Search for the cell housing the specified text and yield its [X, Y] center coordinate. 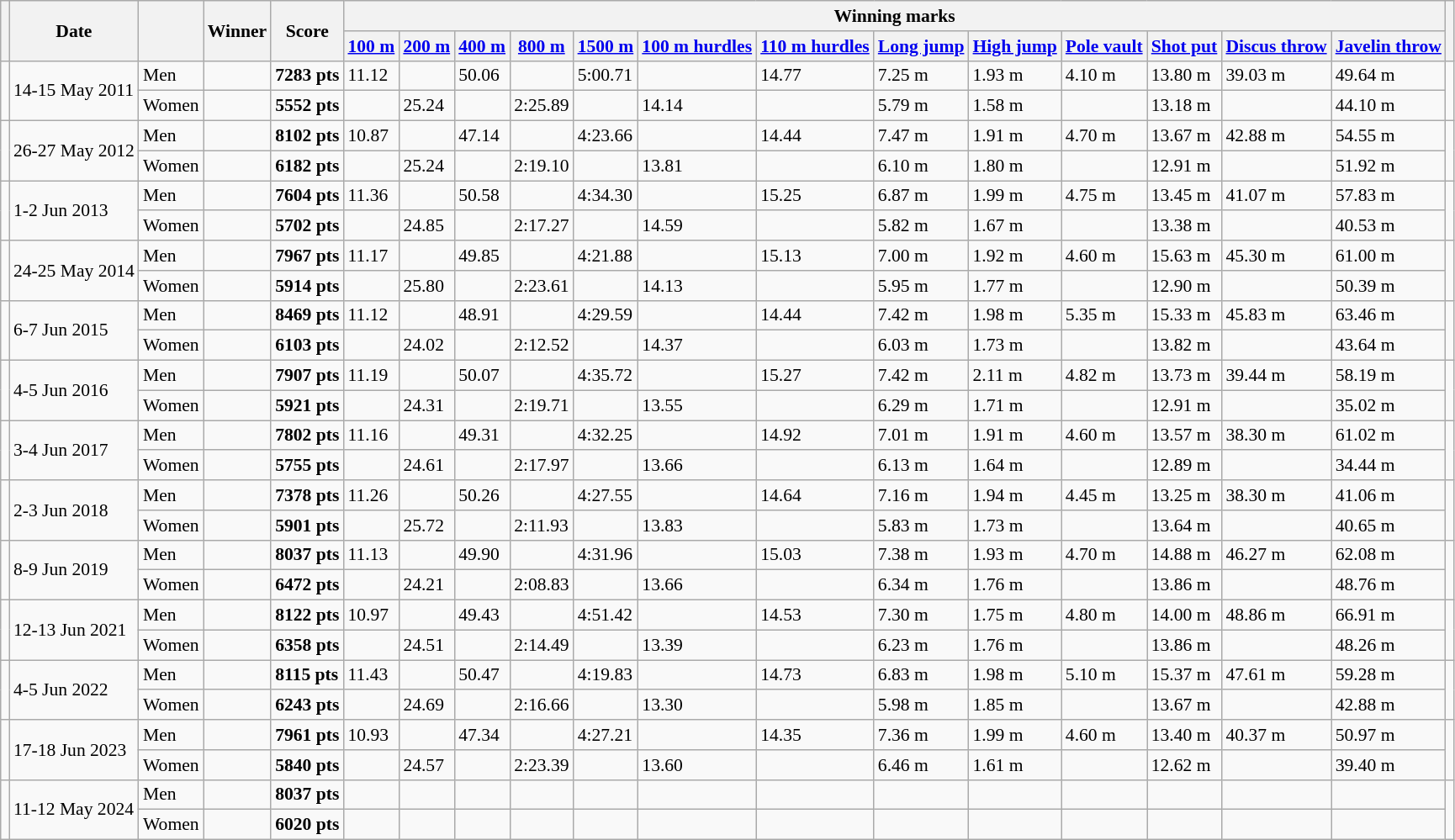
11.19 [371, 376]
50.26 [482, 495]
7.16 m [922, 495]
5.82 m [922, 226]
15.03 [815, 555]
4:32.25 [606, 436]
2:19.71 [542, 405]
1.75 m [1015, 615]
2:12.52 [542, 346]
6.10 m [922, 166]
7961 pts [307, 735]
8122 pts [307, 615]
49.85 [482, 256]
47.61 m [1276, 675]
Shot put [1184, 46]
4:51.42 [606, 615]
4:29.59 [606, 315]
40.65 m [1389, 526]
40.37 m [1276, 735]
57.83 m [1389, 196]
8115 pts [307, 675]
12.89 m [1184, 466]
Long jump [922, 46]
5552 pts [307, 106]
45.30 m [1276, 256]
13.64 m [1184, 526]
54.55 m [1389, 136]
13.82 m [1184, 346]
11.26 [371, 495]
50.97 m [1389, 735]
2.11 m [1015, 376]
4:35.72 [606, 376]
39.40 m [1389, 765]
24.85 [426, 226]
110 m hurdles [815, 46]
49.43 [482, 615]
8102 pts [307, 136]
7.01 m [922, 436]
4:21.88 [606, 256]
4-5 Jun 2022 [74, 689]
50.47 [482, 675]
34.44 m [1389, 466]
50.06 [482, 76]
48.26 m [1389, 645]
24.69 [426, 705]
1.58 m [1015, 106]
1.77 m [1015, 286]
4:31.96 [606, 555]
Discus throw [1276, 46]
5840 pts [307, 765]
15.33 m [1184, 315]
13.83 [696, 526]
2:08.83 [542, 585]
7.00 m [922, 256]
8469 pts [307, 315]
24.21 [426, 585]
2:14.49 [542, 645]
50.07 [482, 376]
5914 pts [307, 286]
24.51 [426, 645]
5.95 m [922, 286]
49.31 [482, 436]
6182 pts [307, 166]
59.28 m [1389, 675]
50.58 [482, 196]
13.18 m [1184, 106]
2:11.93 [542, 526]
10.93 [371, 735]
Date [74, 30]
Winner [237, 30]
47.14 [482, 136]
11.17 [371, 256]
1.92 m [1015, 256]
39.03 m [1276, 76]
35.02 m [1389, 405]
14.00 m [1184, 615]
24-25 May 2014 [74, 271]
11.13 [371, 555]
50.39 m [1389, 286]
14-15 May 2011 [74, 91]
6.87 m [922, 196]
14.92 [815, 436]
5.83 m [922, 526]
24.02 [426, 346]
48.91 [482, 315]
13.45 m [1184, 196]
1.80 m [1015, 166]
13.30 [696, 705]
58.19 m [1389, 376]
25.72 [426, 526]
7.25 m [922, 76]
1.85 m [1015, 705]
6.83 m [922, 675]
41.07 m [1276, 196]
5.79 m [922, 106]
1-2 Jun 2013 [74, 210]
Javelin throw [1389, 46]
7.36 m [922, 735]
Winning marks [894, 16]
7378 pts [307, 495]
5:00.71 [606, 76]
13.38 m [1184, 226]
63.46 m [1389, 315]
14.14 [696, 106]
26-27 May 2012 [74, 151]
5921 pts [307, 405]
62.08 m [1389, 555]
24.57 [426, 765]
7967 pts [307, 256]
2:19.10 [542, 166]
12.90 m [1184, 286]
13.57 m [1184, 436]
13.80 m [1184, 76]
61.00 m [1389, 256]
400 m [482, 46]
6.46 m [922, 765]
14.35 [815, 735]
11.43 [371, 675]
7.38 m [922, 555]
15.37 m [1184, 675]
13.40 m [1184, 735]
4.75 m [1104, 196]
7604 pts [307, 196]
4-5 Jun 2016 [74, 390]
15.13 [815, 256]
100 m hurdles [696, 46]
17-18 Jun 2023 [74, 750]
4:34.30 [606, 196]
7907 pts [307, 376]
8-9 Jun 2019 [74, 570]
7.30 m [922, 615]
1500 m [606, 46]
4.10 m [1104, 76]
13.39 [696, 645]
39.44 m [1276, 376]
6243 pts [307, 705]
11-12 May 2024 [74, 809]
1.71 m [1015, 405]
12.62 m [1184, 765]
13.60 [696, 765]
24.61 [426, 466]
4:27.21 [606, 735]
15.25 [815, 196]
2:16.66 [542, 705]
49.90 [482, 555]
15.63 m [1184, 256]
43.64 m [1389, 346]
4.80 m [1104, 615]
13.55 [696, 405]
47.34 [482, 735]
1.64 m [1015, 466]
6103 pts [307, 346]
15.27 [815, 376]
7283 pts [307, 76]
11.36 [371, 196]
24.31 [426, 405]
200 m [426, 46]
14.53 [815, 615]
5.10 m [1104, 675]
12-13 Jun 2021 [74, 631]
45.83 m [1276, 315]
100 m [371, 46]
2:23.39 [542, 765]
6.34 m [922, 585]
5901 pts [307, 526]
6472 pts [307, 585]
5.98 m [922, 705]
41.06 m [1389, 495]
800 m [542, 46]
14.59 [696, 226]
14.64 [815, 495]
1.67 m [1015, 226]
51.92 m [1389, 166]
2:17.27 [542, 226]
6.29 m [922, 405]
4:19.83 [606, 675]
11.16 [371, 436]
14.13 [696, 286]
6020 pts [307, 825]
1.94 m [1015, 495]
40.53 m [1389, 226]
7.47 m [922, 136]
1.61 m [1015, 765]
14.77 [815, 76]
44.10 m [1389, 106]
13.81 [696, 166]
48.76 m [1389, 585]
2:25.89 [542, 106]
High jump [1015, 46]
7802 pts [307, 436]
4.45 m [1104, 495]
48.86 m [1276, 615]
6.23 m [922, 645]
2-3 Jun 2018 [74, 510]
5702 pts [307, 226]
13.25 m [1184, 495]
3-4 Jun 2017 [74, 451]
4:27.55 [606, 495]
6-7 Jun 2015 [74, 330]
6358 pts [307, 645]
2:17.97 [542, 466]
13.73 m [1184, 376]
14.88 m [1184, 555]
5.35 m [1104, 315]
4.82 m [1104, 376]
66.91 m [1389, 615]
46.27 m [1276, 555]
10.97 [371, 615]
Score [307, 30]
49.64 m [1389, 76]
61.02 m [1389, 436]
10.87 [371, 136]
6.03 m [922, 346]
25.80 [426, 286]
5755 pts [307, 466]
14.73 [815, 675]
2:23.61 [542, 286]
6.13 m [922, 466]
Pole vault [1104, 46]
14.37 [696, 346]
4:23.66 [606, 136]
